Return (X, Y) of the center of cell containing provided text 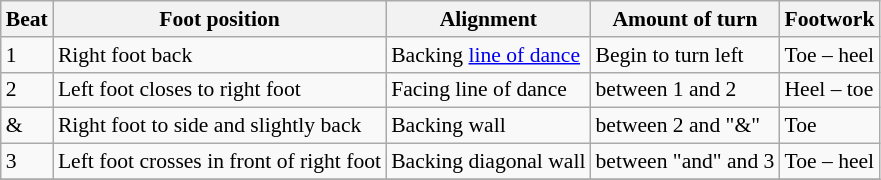
Beat (27, 19)
Begin to turn left (684, 55)
1 (27, 55)
Footwork (829, 19)
Left foot crosses in front of right foot (220, 162)
Alignment (488, 19)
Toe (829, 126)
Amount of turn (684, 19)
between 1 and 2 (684, 90)
3 (27, 162)
Facing line of dance (488, 90)
2 (27, 90)
Heel – toe (829, 90)
Left foot closes to right foot (220, 90)
& (27, 126)
Right foot back (220, 55)
Right foot to side and slightly back (220, 126)
between 2 and "&" (684, 126)
Backing wall (488, 126)
Backing line of dance (488, 55)
Backing diagonal wall (488, 162)
Foot position (220, 19)
between "and" and 3 (684, 162)
